Return (x, y) of the center of cell containing provided text 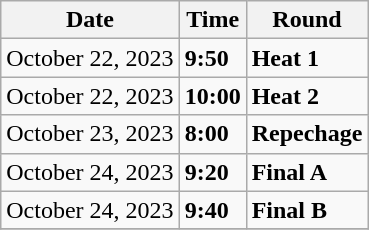
Round (307, 20)
Final B (307, 210)
Date (90, 20)
October 23, 2023 (90, 134)
Time (212, 20)
9:20 (212, 172)
9:50 (212, 58)
Final A (307, 172)
Repechage (307, 134)
Heat 1 (307, 58)
8:00 (212, 134)
10:00 (212, 96)
9:40 (212, 210)
Heat 2 (307, 96)
